Return [X, Y] of the center of cell containing provided text 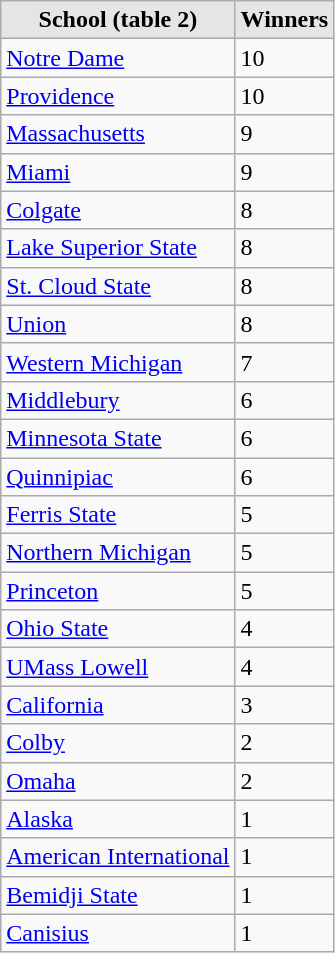
Minnesota State [118, 438]
Canisius [118, 933]
Bemidji State [118, 895]
School (table 2) [118, 20]
St. Cloud State [118, 286]
Miami [118, 172]
Northern Michigan [118, 553]
California [118, 705]
Princeton [118, 591]
Notre Dame [118, 58]
Providence [118, 96]
Omaha [118, 781]
3 [284, 705]
Western Michigan [118, 362]
Quinnipiac [118, 477]
American International [118, 857]
Colby [118, 743]
Alaska [118, 819]
Colgate [118, 210]
Massachusetts [118, 134]
Middlebury [118, 400]
Lake Superior State [118, 248]
Winners [284, 20]
Ohio State [118, 629]
Ferris State [118, 515]
7 [284, 362]
Union [118, 324]
UMass Lowell [118, 667]
